Detect which cell encompasses the target text, then output its (X, Y) center coordinate. 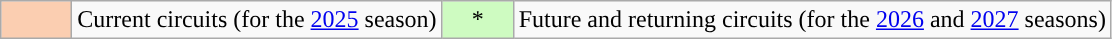
* (478, 20)
Current circuits (for the 2025 season) (257, 20)
Future and returning circuits (for the 2026 and 2027 seasons) (812, 20)
